Capture the cell that displays the provided text and extract its [x, y] central coordinate. 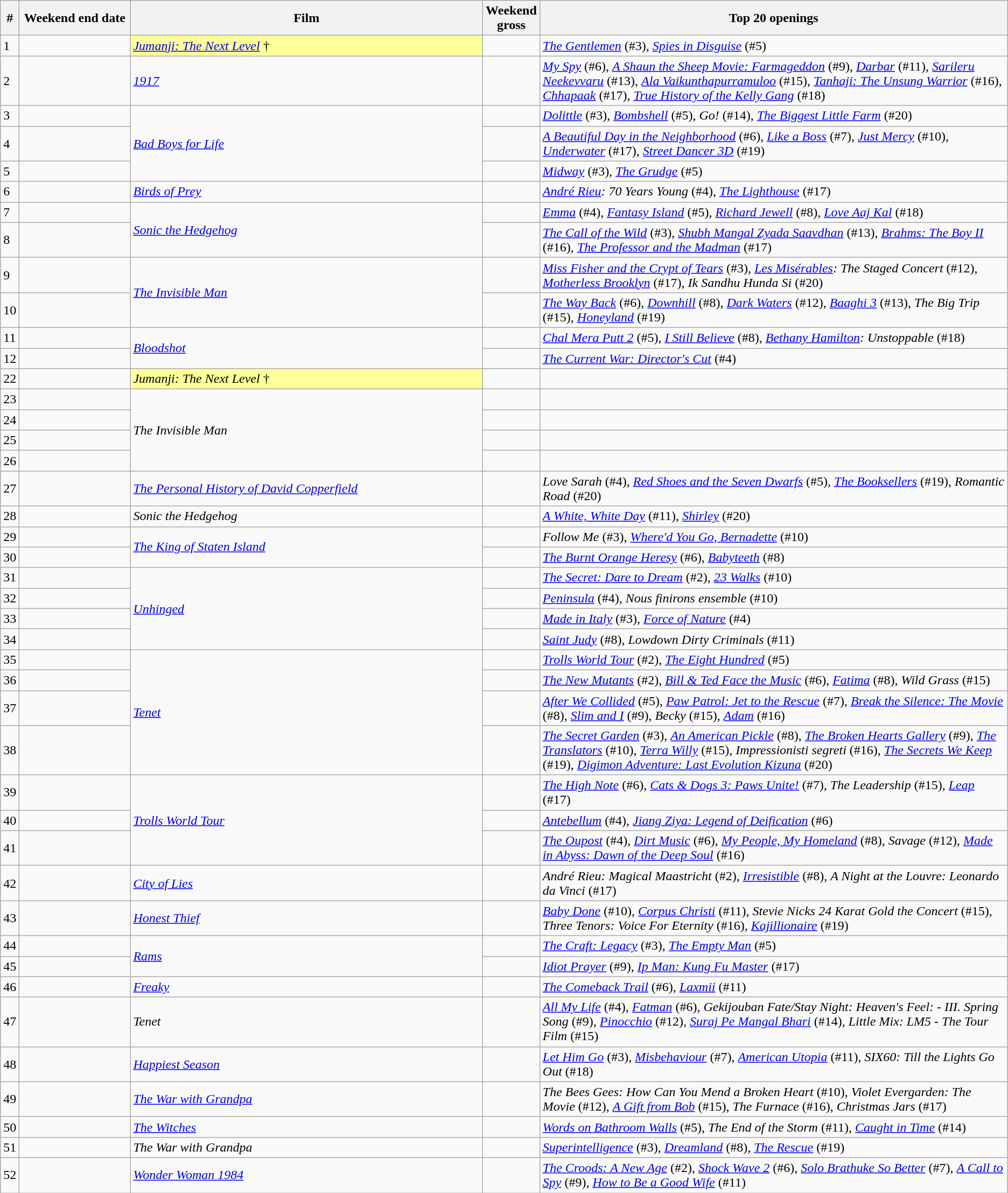
46 [10, 987]
Chal Mera Putt 2 (#5), I Still Believe (#8), Bethany Hamilton: Unstoppable (#18) [773, 338]
Unhinged [307, 608]
The Current War: Director's Cut (#4) [773, 358]
4 [10, 143]
42 [10, 883]
Bad Boys for Life [307, 143]
Emma (#4), Fantasy Island (#5), Richard Jewell (#8), Love Aaj Kal (#18) [773, 212]
Top 20 openings [773, 18]
40 [10, 820]
Made in Italy (#3), Force of Nature (#4) [773, 619]
The Call of the Wild (#3), Shubh Mangal Zyada Saavdhan (#13), Brahms: The Boy II (#16), The Professor and the Madman (#17) [773, 240]
9 [10, 275]
The High Note (#6), Cats & Dogs 3: Paws Unite! (#7), The Leadership (#15), Leap (#17) [773, 792]
26 [10, 461]
44 [10, 946]
25 [10, 440]
The Oupost (#4), Dirt Music (#6), My People, My Homeland (#8), Savage (#12), Made in Abyss: Dawn of the Deep Soul (#16) [773, 848]
Midway (#3), The Grudge (#5) [773, 171]
After We Collided (#5), Paw Patrol: Jet to the Rescue (#7), Break the Silence: The Movie (#8), Slim and I (#9), Becky (#15), Adam (#16) [773, 707]
32 [10, 598]
Birds of Prey [307, 192]
City of Lies [307, 883]
The Way Back (#6), Downhill (#8), Dark Waters (#12), Baaghi 3 (#13), The Big Trip (#15), Honeyland (#19) [773, 310]
37 [10, 707]
Happiest Season [307, 1064]
Superintelligence (#3), Dreamland (#8), The Rescue (#19) [773, 1147]
The New Mutants (#2), Bill & Ted Face the Music (#6), Fatima (#8), Wild Grass (#15) [773, 680]
49 [10, 1099]
Trolls World Tour (#2), The Eight Hundred (#5) [773, 659]
Words on Bathroom Walls (#5), The End of the Storm (#11), Caught in Time (#14) [773, 1127]
The Burnt Orange Heresy (#6), Babyteeth (#8) [773, 557]
The Croods: A New Age (#2), Shock Wave 2 (#6), Solo Brathuke So Better (#7), A Call to Spy (#9), How to Be a Good Wife (#11) [773, 1175]
52 [10, 1175]
7 [10, 212]
Weekend end date [75, 18]
31 [10, 578]
André Rieu: 70 Years Young (#4), The Lighthouse (#17) [773, 192]
André Rieu: Magical Maastricht (#2), Irresistible (#8), A Night at the Louvre: Leonardo da Vinci (#17) [773, 883]
The Witches [307, 1127]
Idiot Prayer (#9), Ip Man: Kung Fu Master (#17) [773, 966]
Peninsula (#4), Nous finirons ensemble (#10) [773, 598]
10 [10, 310]
50 [10, 1127]
Honest Thief [307, 918]
38 [10, 750]
Baby Done (#10), Corpus Christi (#11), Stevie Nicks 24 Karat Gold the Concert (#15), Three Tenors: Voice For Eternity (#16), Kajillionaire (#19) [773, 918]
28 [10, 516]
43 [10, 918]
The Secret: Dare to Dream (#2), 23 Walks (#10) [773, 578]
Weekendgross [512, 18]
Antebellum (#4), Jiang Ziya: Legend of Deification (#6) [773, 820]
2 [10, 81]
Trolls World Tour [307, 820]
35 [10, 659]
5 [10, 171]
27 [10, 489]
The Gentlemen (#3), Spies in Disguise (#5) [773, 46]
Film [307, 18]
47 [10, 1022]
41 [10, 848]
The Craft: Legacy (#3), The Empty Man (#5) [773, 946]
22 [10, 379]
Saint Judy (#8), Lowdown Dirty Criminals (#11) [773, 639]
The Personal History of David Copperfield [307, 489]
48 [10, 1064]
The Comeback Trail (#6), Laxmii (#11) [773, 987]
Bloodshot [307, 348]
Follow Me (#3), Where'd You Go, Bernadette (#10) [773, 537]
23 [10, 399]
34 [10, 639]
3 [10, 116]
51 [10, 1147]
12 [10, 358]
29 [10, 537]
Dolittle (#3), Bombshell (#5), Go! (#14), The Biggest Little Farm (#20) [773, 116]
Miss Fisher and the Crypt of Tears (#3), Les Misérables: The Staged Concert (#12), Motherless Brooklyn (#17), Ik Sandhu Hunda Si (#20) [773, 275]
A Beautiful Day in the Neighborhood (#6), Like a Boss (#7), Just Mercy (#10), Underwater (#17), Street Dancer 3D (#19) [773, 143]
Wonder Woman 1984 [307, 1175]
6 [10, 192]
8 [10, 240]
30 [10, 557]
1917 [307, 81]
Rams [307, 956]
39 [10, 792]
24 [10, 420]
Let Him Go (#3), Misbehaviour (#7), American Utopia (#11), SIX60: Till the Lights Go Out (#18) [773, 1064]
The King of Staten Island [307, 547]
Love Sarah (#4), Red Shoes and the Seven Dwarfs (#5), The Booksellers (#19), Romantic Road (#20) [773, 489]
1 [10, 46]
Freaky [307, 987]
33 [10, 619]
# [10, 18]
36 [10, 680]
A White, White Day (#11), Shirley (#20) [773, 516]
11 [10, 338]
45 [10, 966]
